Pinpoint the cell where the given text exists, returning its (X, Y) midpoint coordinate. 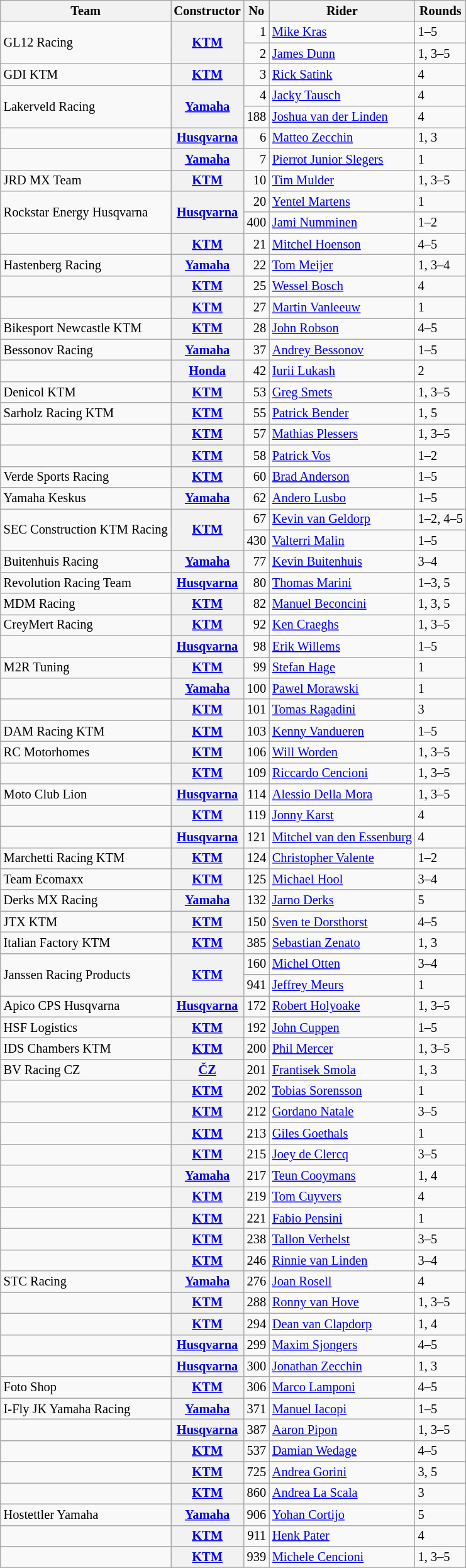
28 (257, 328)
M2R Tuning (86, 668)
Revolution Racing Team (86, 583)
Aaron Pipon (342, 1430)
306 (257, 1387)
Tom Meijer (342, 265)
1–2, 4–5 (440, 519)
Patrick Vos (342, 456)
Mitchel Hoenson (342, 244)
21 (257, 244)
Michel Otten (342, 964)
GDI KTM (86, 74)
Michael Hool (342, 879)
82 (257, 604)
Ronny van Hove (342, 1302)
Yohan Cortijo (342, 1515)
98 (257, 646)
77 (257, 561)
Italian Factory KTM (86, 943)
941 (257, 985)
Derks MX Racing (86, 900)
Michele Cencioni (342, 1557)
Joey de Clercq (342, 1155)
Brad Anderson (342, 477)
Joan Rosell (342, 1282)
160 (257, 964)
Matteo Zecchin (342, 138)
Hastenberg Racing (86, 265)
Alessio Della Mora (342, 795)
Jonny Karst (342, 815)
CreyMert Racing (86, 625)
Rider (342, 11)
I-Fly JK Yamaha Racing (86, 1409)
Phil Mercer (342, 1049)
STC Racing (86, 1282)
MDM Racing (86, 604)
55 (257, 413)
Hostettler Yamaha (86, 1515)
Rockstar Energy Husqvarna (86, 211)
Maxim Sjongers (342, 1345)
27 (257, 308)
60 (257, 477)
Tallon Verhelst (342, 1239)
Team Ecomaxx (86, 879)
Moto Club Lion (86, 795)
906 (257, 1515)
Jonathan Zecchin (342, 1366)
99 (257, 668)
Jacky Tausch (342, 96)
276 (257, 1282)
Iurii Lukash (342, 371)
No (257, 11)
Honda (208, 371)
DAM Racing KTM (86, 731)
939 (257, 1557)
Sarholz Racing KTM (86, 413)
1, 5 (440, 413)
John Cuppen (342, 1028)
Giles Goethals (342, 1133)
Wessel Bosch (342, 286)
Apico CPS Husqvarna (86, 1006)
215 (257, 1155)
200 (257, 1049)
53 (257, 392)
1–3, 5 (440, 583)
Valterri Malin (342, 540)
Denicol KTM (86, 392)
Jeffrey Meurs (342, 985)
Thomas Marini (342, 583)
Mathias Plessers (342, 434)
Greg Smets (342, 392)
109 (257, 773)
HSF Logistics (86, 1028)
Bikesport Newcastle KTM (86, 328)
202 (257, 1091)
Robert Holyoake (342, 1006)
Rinnie van Linden (342, 1260)
Martin Vanleeuw (342, 308)
103 (257, 731)
221 (257, 1218)
37 (257, 350)
Buitenhuis Racing (86, 561)
20 (257, 201)
Pierrot Junior Slegers (342, 159)
860 (257, 1493)
Frantisek Smola (342, 1070)
Andrea Gorini (342, 1472)
212 (257, 1112)
238 (257, 1239)
371 (257, 1409)
385 (257, 943)
John Robson (342, 328)
Kevin van Geldorp (342, 519)
Kenny Vandueren (342, 731)
Marco Lamponi (342, 1387)
80 (257, 583)
RC Motorhomes (86, 752)
Rounds (440, 11)
22 (257, 265)
Bessonov Racing (86, 350)
400 (257, 223)
Janssen Racing Products (86, 974)
430 (257, 540)
213 (257, 1133)
Sven te Dorsthorst (342, 922)
GL12 Racing (86, 43)
100 (257, 688)
Mike Kras (342, 32)
Ken Craeghs (342, 625)
125 (257, 879)
3, 5 (440, 1472)
Erik Willems (342, 646)
Tim Mulder (342, 181)
Manuel Iacopi (342, 1409)
294 (257, 1324)
Foto Shop (86, 1387)
Teun Cooymans (342, 1175)
Pawel Morawski (342, 688)
Dean van Clapdorp (342, 1324)
Yentel Martens (342, 201)
Sebastian Zenato (342, 943)
57 (257, 434)
Damian Wedage (342, 1451)
Tomas Ragadini (342, 710)
Riccardo Cencioni (342, 773)
Kevin Buitenhuis (342, 561)
114 (257, 795)
Patrick Bender (342, 413)
Will Worden (342, 752)
Andrea La Scala (342, 1493)
Constructor (208, 11)
Tobias Sorensson (342, 1091)
Jami Numminen (342, 223)
1, 3, 5 (440, 604)
Andrey Bessonov (342, 350)
121 (257, 837)
219 (257, 1197)
JTX KTM (86, 922)
SEC Construction KTM Racing (86, 530)
Joshua van der Linden (342, 117)
911 (257, 1536)
119 (257, 815)
IDS Chambers KTM (86, 1049)
Manuel Beconcini (342, 604)
Christopher Valente (342, 858)
172 (257, 1006)
Andero Lusbo (342, 498)
725 (257, 1472)
James Dunn (342, 53)
537 (257, 1451)
Mitchel van den Essenburg (342, 837)
Verde Sports Racing (86, 477)
Stefan Hage (342, 668)
201 (257, 1070)
188 (257, 117)
Tom Cuyvers (342, 1197)
387 (257, 1430)
10 (257, 181)
217 (257, 1175)
124 (257, 858)
192 (257, 1028)
299 (257, 1345)
25 (257, 286)
Yamaha Keskus (86, 498)
132 (257, 900)
92 (257, 625)
Marchetti Racing KTM (86, 858)
Team (86, 11)
Henk Pater (342, 1536)
ČZ (208, 1070)
1, 3–4 (440, 265)
42 (257, 371)
Rick Satink (342, 74)
62 (257, 498)
300 (257, 1366)
58 (257, 456)
7 (257, 159)
JRD MX Team (86, 181)
101 (257, 710)
Fabio Pensini (342, 1218)
150 (257, 922)
Gordano Natale (342, 1112)
BV Racing CZ (86, 1070)
288 (257, 1302)
Lakerveld Racing (86, 106)
67 (257, 519)
6 (257, 138)
106 (257, 752)
246 (257, 1260)
Jarno Derks (342, 900)
